Find where the given text appears and provide that cell's center as [x, y] coordinate. 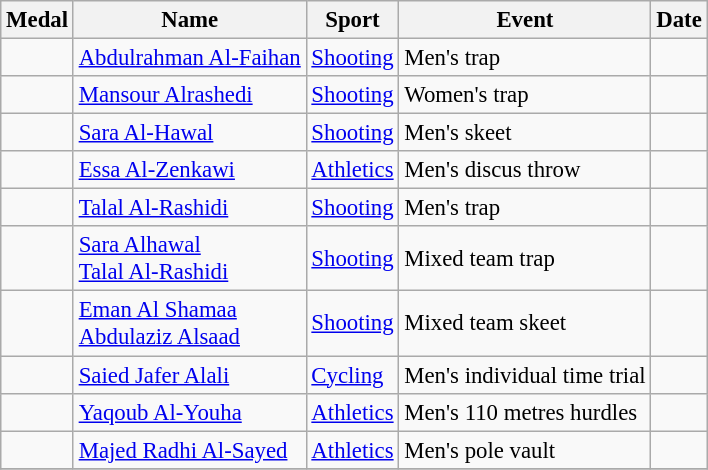
Medal [38, 20]
Men's pole vault [525, 450]
Sara AlhawalTalal Al-Rashidi [190, 258]
Yaqoub Al-Youha [190, 412]
Event [525, 20]
Cycling [352, 375]
Saied Jafer Alali [190, 375]
Women's trap [525, 95]
Men's skeet [525, 133]
Abdulrahman Al-Faihan [190, 58]
Mixed team skeet [525, 324]
Mansour Alrashedi [190, 95]
Mixed team trap [525, 258]
Date [679, 20]
Name [190, 20]
Essa Al-Zenkawi [190, 170]
Men's individual time trial [525, 375]
Men's 110 metres hurdles [525, 412]
Eman Al ShamaaAbdulaziz Alsaad [190, 324]
Talal Al-Rashidi [190, 208]
Sara Al-Hawal [190, 133]
Men's discus throw [525, 170]
Majed Radhi Al-Sayed [190, 450]
Sport [352, 20]
